Detect which cell encompasses the target text, then output its (x, y) center coordinate. 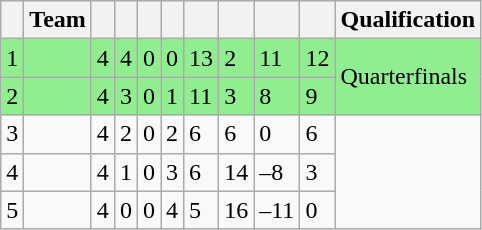
8 (277, 96)
Team (58, 20)
Quarterfinals (408, 77)
–11 (277, 210)
16 (236, 210)
13 (202, 58)
Qualification (408, 20)
12 (318, 58)
14 (236, 172)
–8 (277, 172)
9 (318, 96)
